Pinpoint the cell where the given text exists, returning its [X, Y] midpoint coordinate. 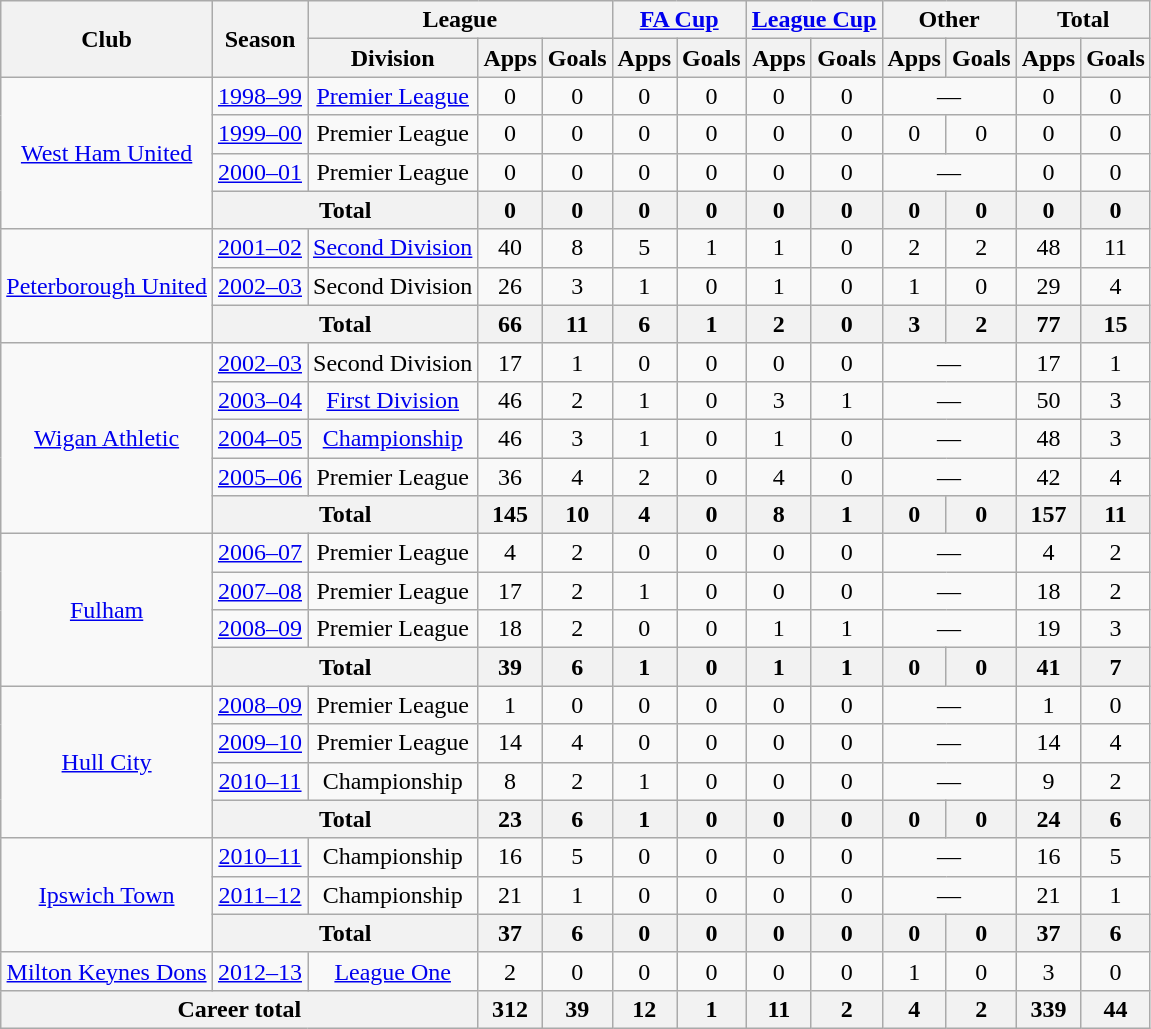
2005–06 [260, 477]
Career total [240, 1009]
26 [510, 286]
Wigan Athletic [107, 438]
2004–05 [260, 438]
12 [644, 1009]
312 [510, 1009]
77 [1048, 324]
66 [510, 324]
2012–13 [260, 971]
2011–12 [260, 895]
10 [577, 515]
41 [1048, 667]
40 [510, 248]
2006–07 [260, 553]
League One [393, 971]
Milton Keynes Dons [107, 971]
1998–99 [260, 96]
Peterborough United [107, 286]
2007–08 [260, 591]
League Cup [814, 20]
2009–10 [260, 743]
7 [1116, 667]
339 [1048, 1009]
2003–04 [260, 400]
West Ham United [107, 153]
42 [1048, 477]
2001–02 [260, 248]
44 [1116, 1009]
50 [1048, 400]
23 [510, 819]
36 [510, 477]
24 [1048, 819]
FA Cup [679, 20]
League [460, 20]
29 [1048, 286]
First Division [393, 400]
19 [1048, 629]
Club [107, 39]
2000–01 [260, 172]
157 [1048, 515]
Fulham [107, 610]
9 [1048, 781]
Season [260, 39]
1999–00 [260, 134]
145 [510, 515]
Other [949, 20]
15 [1116, 324]
Hull City [107, 762]
Ipswich Town [107, 895]
Division [393, 58]
